Scan for the cell matching the given text and deliver its (X, Y) coordinate at center. 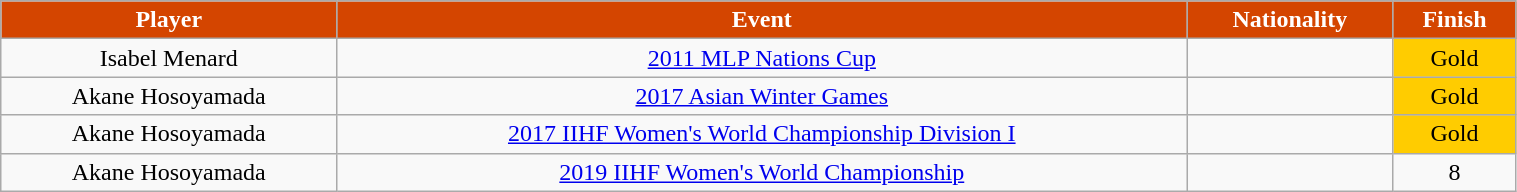
Event (762, 20)
2017 IIHF Women's World Championship Division I (762, 134)
8 (1454, 172)
Player (169, 20)
Isabel Menard (169, 58)
2011 MLP Nations Cup (762, 58)
2019 IIHF Women's World Championship (762, 172)
Finish (1454, 20)
Nationality (1290, 20)
2017 Asian Winter Games (762, 96)
